Search for the cell housing the specified text and yield its (X, Y) center coordinate. 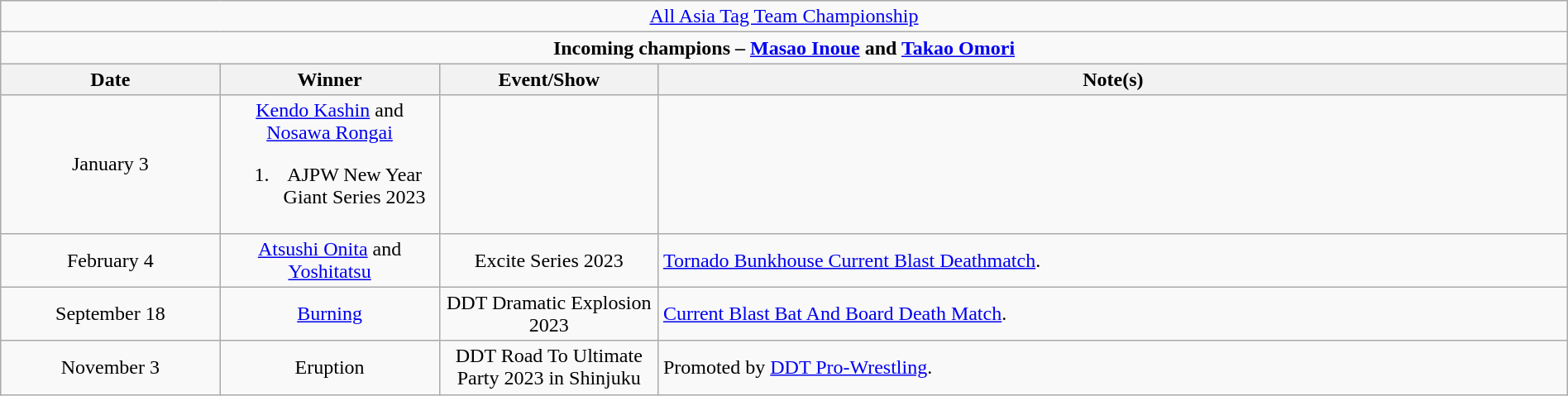
DDT Dramatic Explosion 2023 (549, 314)
Kendo Kashin and Nosawa RongaiAJPW New Year Giant Series 2023 (329, 164)
Current Blast Bat And Board Death Match. (1113, 314)
Event/Show (549, 79)
November 3 (111, 367)
Eruption (329, 367)
Date (111, 79)
Burning (329, 314)
All Asia Tag Team Championship (784, 17)
January 3 (111, 164)
Note(s) (1113, 79)
Tornado Bunkhouse Current Blast Deathmatch. (1113, 260)
Winner (329, 79)
Atsushi Onita and Yoshitatsu (329, 260)
Promoted by DDT Pro-Wrestling. (1113, 367)
DDT Road To Ultimate Party 2023 in Shinjuku (549, 367)
September 18 (111, 314)
Incoming champions – Masao Inoue and Takao Omori (784, 48)
February 4 (111, 260)
Excite Series 2023 (549, 260)
